Determine the [X, Y] coordinate at the center of the cell enclosing the given text.  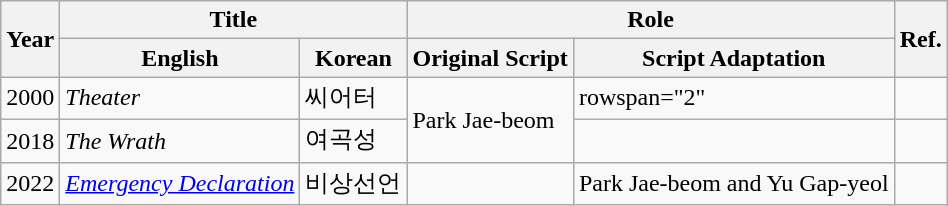
2022 [30, 184]
rowspan="2" [734, 98]
Role [650, 20]
씨어터 [354, 98]
Emergency Declaration [180, 184]
The Wrath [180, 140]
2000 [30, 98]
Original Script [490, 58]
비상선언 [354, 184]
Title [234, 20]
Theater [180, 98]
Ref. [920, 39]
Park Jae-beom [490, 120]
English [180, 58]
2018 [30, 140]
Year [30, 39]
Script Adaptation [734, 58]
여곡성 [354, 140]
Korean [354, 58]
Park Jae-beom and Yu Gap-yeol [734, 184]
